Capture the cell that displays the provided text and extract its (x, y) central coordinate. 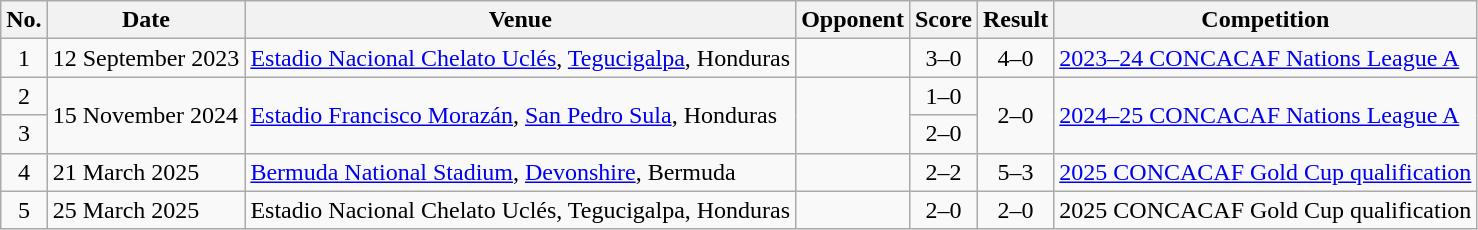
21 March 2025 (146, 172)
No. (24, 20)
Opponent (853, 20)
2 (24, 96)
1 (24, 58)
Competition (1266, 20)
5 (24, 210)
4 (24, 172)
5–3 (1015, 172)
3 (24, 134)
12 September 2023 (146, 58)
Estadio Francisco Morazán, San Pedro Sula, Honduras (520, 115)
2024–25 CONCACAF Nations League A (1266, 115)
Result (1015, 20)
3–0 (943, 58)
1–0 (943, 96)
2–2 (943, 172)
Bermuda National Stadium, Devonshire, Bermuda (520, 172)
4–0 (1015, 58)
15 November 2024 (146, 115)
Date (146, 20)
25 March 2025 (146, 210)
2023–24 CONCACAF Nations League A (1266, 58)
Score (943, 20)
Venue (520, 20)
